Identify which cell holds the provided text, then report its [x, y] central coordinate. 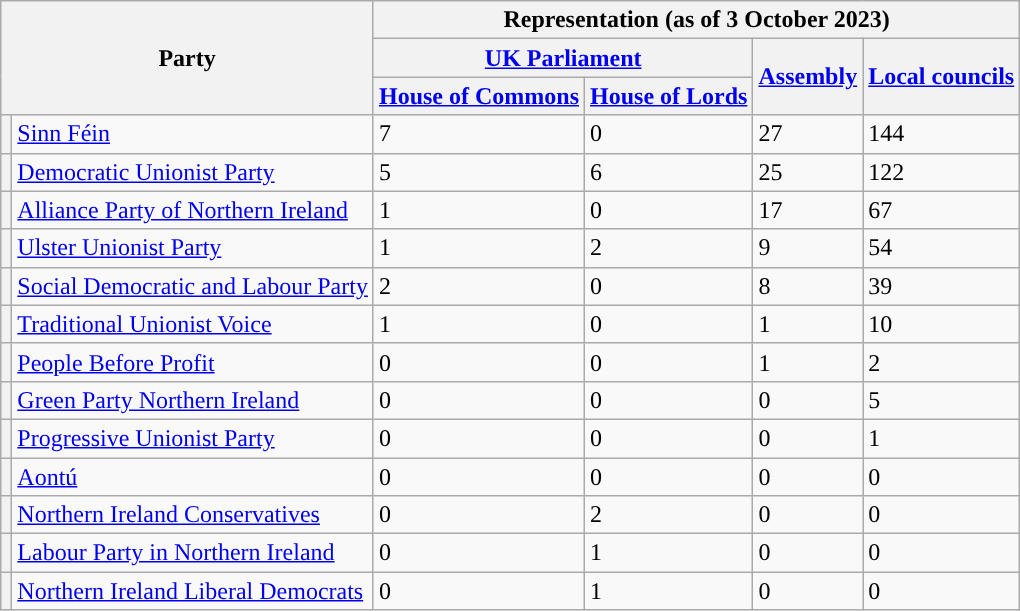
Sinn Féin [193, 134]
Party [188, 58]
Aontú [193, 477]
27 [808, 134]
8 [808, 286]
People Before Profit [193, 362]
54 [942, 248]
Ulster Unionist Party [193, 248]
Representation (as of 3 October 2023) [696, 20]
Northern Ireland Conservatives [193, 515]
Labour Party in Northern Ireland [193, 553]
House of Commons [478, 96]
6 [669, 172]
Northern Ireland Liberal Democrats [193, 591]
Alliance Party of Northern Ireland [193, 210]
House of Lords [669, 96]
39 [942, 286]
Local councils [942, 77]
67 [942, 210]
9 [808, 248]
25 [808, 172]
Democratic Unionist Party [193, 172]
Social Democratic and Labour Party [193, 286]
Progressive Unionist Party [193, 438]
144 [942, 134]
UK Parliament [563, 58]
7 [478, 134]
10 [942, 324]
Traditional Unionist Voice [193, 324]
122 [942, 172]
Green Party Northern Ireland [193, 400]
Assembly [808, 77]
17 [808, 210]
